Scan for the cell matching the given text and deliver its (x, y) coordinate at center. 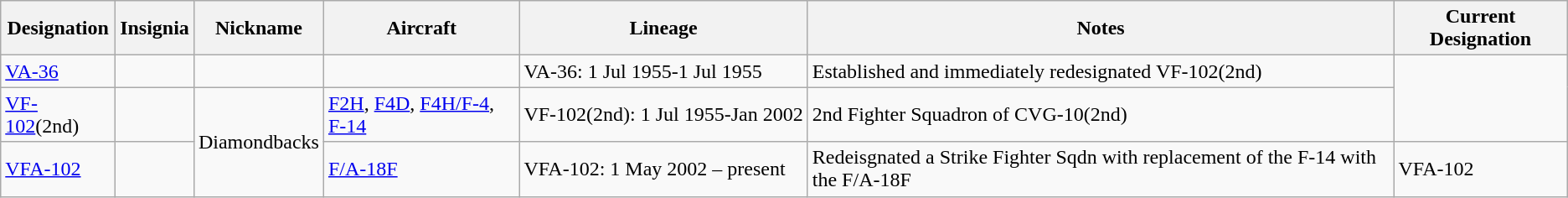
Designation (59, 29)
Aircraft (420, 29)
Insignia (155, 29)
VF-102(2nd) (59, 114)
VFA-102: 1 May 2002 – present (663, 169)
F2H, F4D, F4H/F-4, F-14 (420, 114)
VA-36 (59, 71)
Current Designation (1481, 29)
Nickname (258, 29)
Established and immediately redesignated VF-102(2nd) (1101, 71)
2nd Fighter Squadron of CVG-10(2nd) (1101, 114)
Lineage (663, 29)
VF-102(2nd): 1 Jul 1955-Jan 2002 (663, 114)
F/A-18F (420, 169)
VA-36: 1 Jul 1955-1 Jul 1955 (663, 71)
Diamondbacks (258, 142)
Redeisgnated a Strike Fighter Sqdn with replacement of the F-14 with the F/A-18F (1101, 169)
Notes (1101, 29)
